Return [X, Y] of the center of cell containing provided text 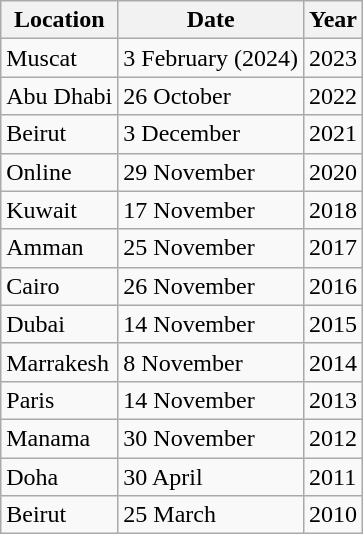
2017 [332, 248]
2016 [332, 286]
Kuwait [60, 210]
2012 [332, 438]
Abu Dhabi [60, 96]
2022 [332, 96]
Location [60, 20]
30 November [211, 438]
Year [332, 20]
2020 [332, 172]
2015 [332, 324]
29 November [211, 172]
Amman [60, 248]
Paris [60, 400]
Online [60, 172]
3 February (2024) [211, 58]
2021 [332, 134]
25 November [211, 248]
2013 [332, 400]
2010 [332, 515]
26 October [211, 96]
Muscat [60, 58]
26 November [211, 286]
Date [211, 20]
2018 [332, 210]
17 November [211, 210]
Dubai [60, 324]
8 November [211, 362]
3 December [211, 134]
2011 [332, 477]
Doha [60, 477]
2014 [332, 362]
25 March [211, 515]
Marrakesh [60, 362]
2023 [332, 58]
Manama [60, 438]
Cairo [60, 286]
30 April [211, 477]
